Return the (X, Y) coordinate for the center point of the cell that contains the specified text.  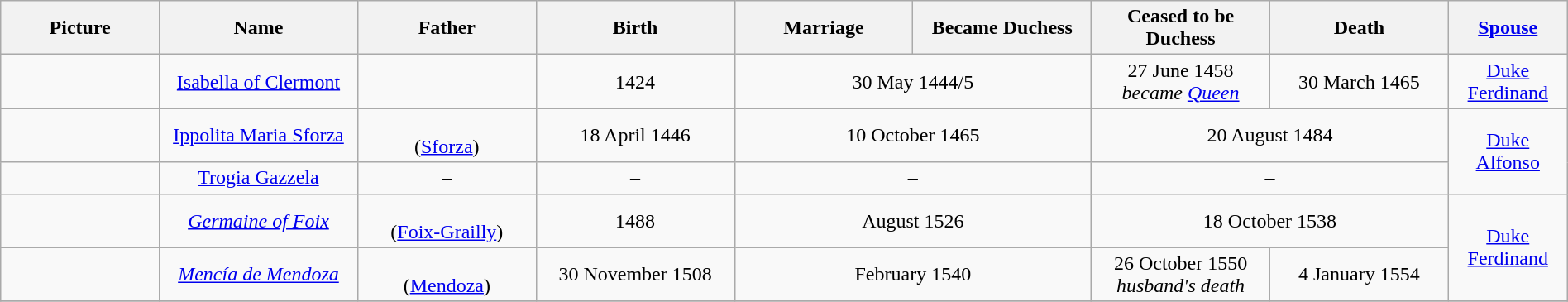
Ippolita Maria Sforza (259, 136)
20 August 1484 (1270, 136)
30 November 1508 (635, 275)
18 April 1446 (635, 136)
27 June 1458became Queen (1181, 81)
Isabella of Clermont (259, 81)
1488 (635, 220)
(Mendoza) (447, 275)
Ceased to be Duchess (1181, 28)
(Sforza) (447, 136)
10 October 1465 (913, 136)
August 1526 (913, 220)
1424 (635, 81)
Death (1359, 28)
Spouse (1508, 28)
Became Duchess (1002, 28)
30 May 1444/5 (913, 81)
Mencía de Mendoza (259, 275)
Marriage (824, 28)
Germaine of Foix (259, 220)
18 October 1538 (1270, 220)
Name (259, 28)
Picture (80, 28)
26 October 1550husband's death (1181, 275)
Duke Alfonso (1508, 151)
4 January 1554 (1359, 275)
Father (447, 28)
(Foix-Grailly) (447, 220)
30 March 1465 (1359, 81)
Trogia Gazzela (259, 178)
February 1540 (913, 275)
Birth (635, 28)
